Locate the cell with the specified text and output its (X, Y) center coordinate. 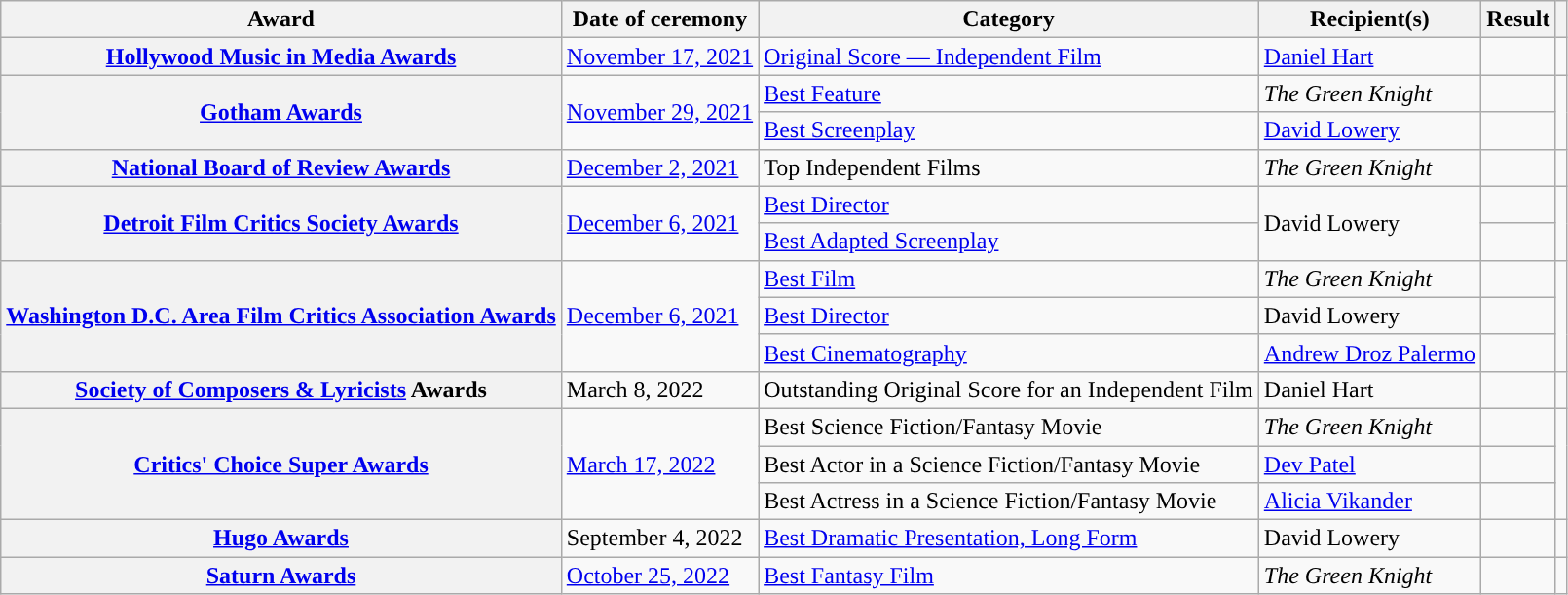
Gotham Awards (281, 112)
October 25, 2022 (659, 576)
Original Score — Independent Film (1009, 56)
Andrew Droz Palermo (1369, 353)
March 8, 2022 (659, 390)
November 29, 2021 (659, 112)
Alicia Vikander (1369, 502)
Outstanding Original Score for an Independent Film (1009, 390)
Washington D.C. Area Film Critics Association Awards (281, 316)
Recipient(s) (1369, 19)
March 17, 2022 (659, 464)
Best Dramatic Presentation, Long Form (1009, 539)
September 4, 2022 (659, 539)
Best Cinematography (1009, 353)
Society of Composers & Lyricists Awards (281, 390)
Best Science Fiction/Fantasy Movie (1009, 427)
Best Feature (1009, 93)
Date of ceremony (659, 19)
Detroit Film Critics Society Awards (281, 223)
Top Independent Films (1009, 167)
Critics' Choice Super Awards (281, 464)
Best Film (1009, 279)
Saturn Awards (281, 576)
Best Adapted Screenplay (1009, 242)
Best Screenplay (1009, 130)
Best Actress in a Science Fiction/Fantasy Movie (1009, 502)
Award (281, 19)
Result (1518, 19)
Hugo Awards (281, 539)
Category (1009, 19)
Dev Patel (1369, 465)
November 17, 2021 (659, 56)
Best Fantasy Film (1009, 576)
Hollywood Music in Media Awards (281, 56)
Best Actor in a Science Fiction/Fantasy Movie (1009, 465)
December 2, 2021 (659, 167)
National Board of Review Awards (281, 167)
